Pinpoint the cell where the given text exists, returning its (x, y) midpoint coordinate. 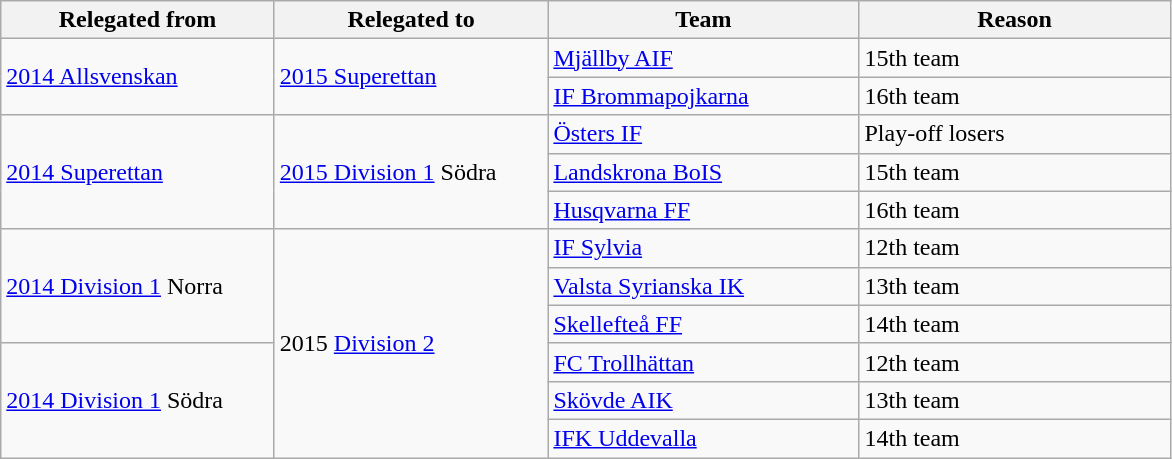
2014 Division 1 Södra (138, 400)
Relegated to (411, 20)
2015 Division 2 (411, 343)
Husqvarna FF (704, 210)
2015 Division 1 Södra (411, 172)
Skellefteå FF (704, 324)
Östers IF (704, 134)
FC Trollhättan (704, 362)
2014 Allsvenskan (138, 77)
Mjällby AIF (704, 58)
IF Sylvia (704, 248)
IF Brommapojkarna (704, 96)
Reason (1014, 20)
2014 Division 1 Norra (138, 286)
Team (704, 20)
2014 Superettan (138, 172)
Skövde AIK (704, 400)
Relegated from (138, 20)
2015 Superettan (411, 77)
IFK Uddevalla (704, 438)
Valsta Syrianska IK (704, 286)
Play-off losers (1014, 134)
Landskrona BoIS (704, 172)
